Pinpoint the cell where the given text exists, returning its (X, Y) midpoint coordinate. 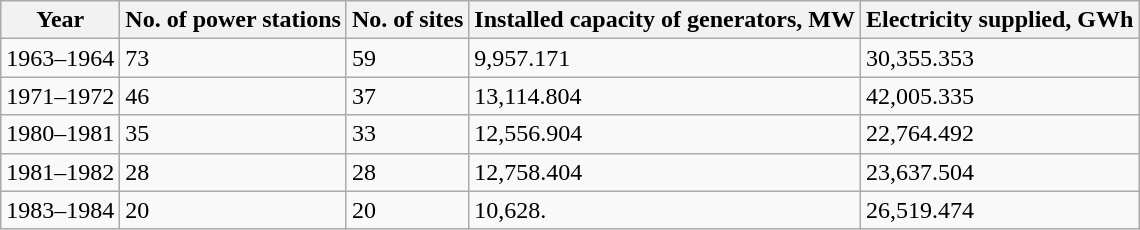
9,957.171 (665, 58)
26,519.474 (999, 210)
Year (60, 20)
42,005.335 (999, 96)
Installed capacity of generators, MW (665, 20)
37 (407, 96)
46 (234, 96)
1963–1964 (60, 58)
Electricity supplied, GWh (999, 20)
73 (234, 58)
23,637.504 (999, 172)
1981–1982 (60, 172)
1983–1984 (60, 210)
59 (407, 58)
30,355.353 (999, 58)
1971–1972 (60, 96)
No. of sites (407, 20)
12,758.404 (665, 172)
33 (407, 134)
22,764.492 (999, 134)
12,556.904 (665, 134)
13,114.804 (665, 96)
No. of power stations (234, 20)
10,628. (665, 210)
35 (234, 134)
1980–1981 (60, 134)
